For the text-containing cell, return its midpoint in (X, Y) coordinate format. 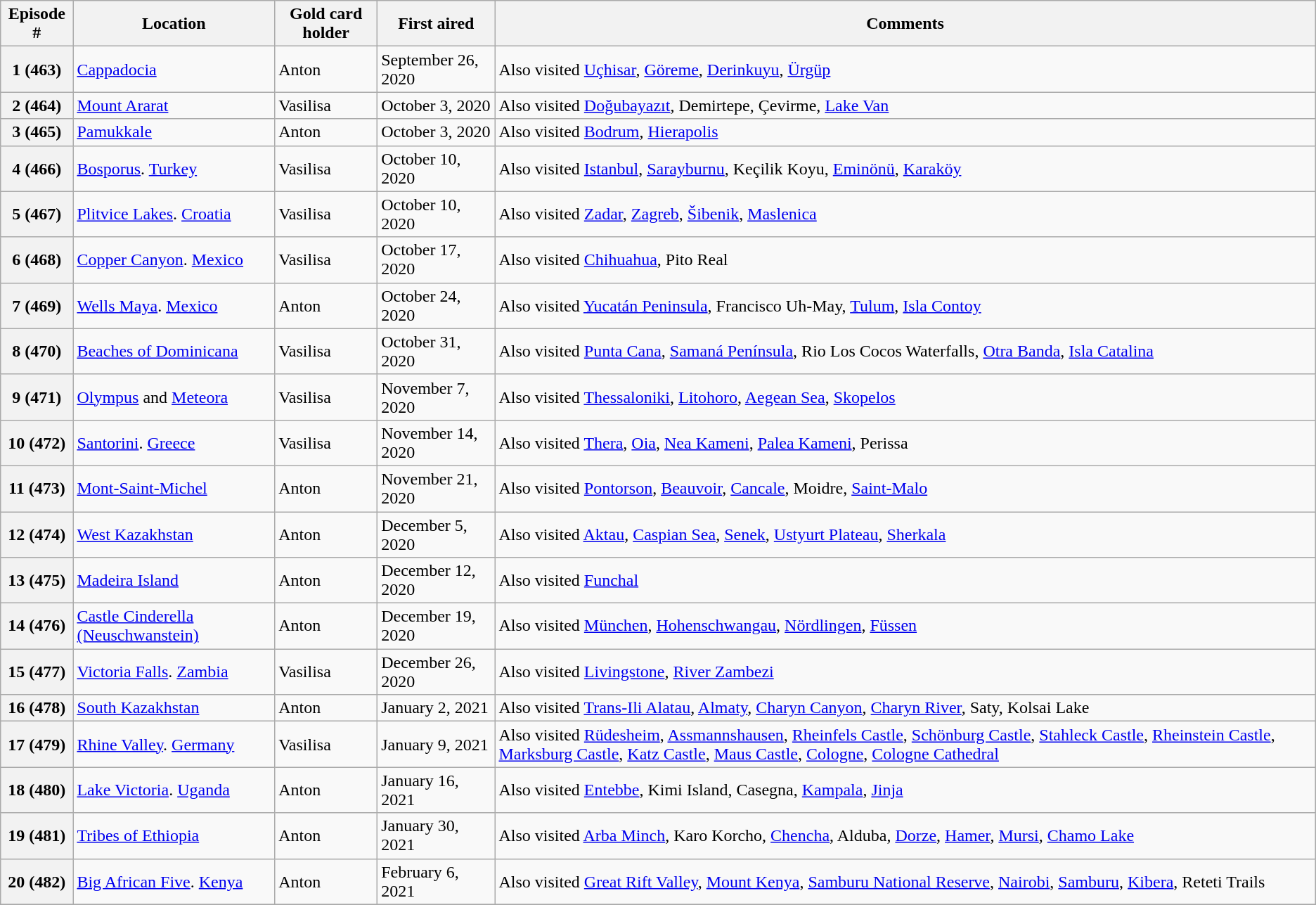
January 9, 2021 (436, 744)
Victoria Falls. Zambia (174, 672)
Also visited Pontorson, Beauvoir, Cancale, Moidre, Saint-Malo (905, 488)
Also visited Doğubayazıt, Demirtepe, Çevirme, Lake Van (905, 105)
3 (465) (37, 132)
19 (481) (37, 835)
Also visited Chihuahua, Pito Real (905, 260)
Also visited Bodrum, Hierapolis (905, 132)
Beaches of Dominicana (174, 352)
Copper Canyon. Mexico (174, 260)
October 24, 2020 (436, 305)
Also visited Istanbul, Sarayburnu, Keçilik Koyu, Eminönü, Karaköy (905, 169)
Also visited Arba Minch, Karo Korcho, Chencha, Alduba, Dorze, Hamer, Mursi, Chamo Lake (905, 835)
Also visited Trans-Ili Alatau, Almaty, Charyn Canyon, Charyn River, Saty, Kolsai Lake (905, 708)
Tribes of Ethiopia (174, 835)
Also visited Livingstone, River Zambezi (905, 672)
11 (473) (37, 488)
8 (470) (37, 352)
February 6, 2021 (436, 882)
Also visited Zadar, Zagreb, Šibenik, Maslenica (905, 214)
Also visited Aktau, Caspian Sea, Senek, Ustyurt Plateau, Sherkala (905, 534)
October 31, 2020 (436, 352)
Also visited Yucatán Peninsula, Francisco Uh-May, Tulum, Isla Contoy (905, 305)
Lake Victoria. Uganda (174, 790)
6 (468) (37, 260)
9 (471) (37, 397)
Madeira Island (174, 581)
September 26, 2020 (436, 69)
November 7, 2020 (436, 397)
December 5, 2020 (436, 534)
12 (474) (37, 534)
Plitvice Lakes. Croatia (174, 214)
17 (479) (37, 744)
Also visited Entebbe, Kimi Island, Casegna, Kampala, Jinja (905, 790)
November 14, 2020 (436, 443)
20 (482) (37, 882)
18 (480) (37, 790)
Comments (905, 24)
West Kazakhstan (174, 534)
Also visited Funchal (905, 581)
Also visited München, Hohenschwangau, Nördlingen, Füssen (905, 626)
16 (478) (37, 708)
Mount Ararat (174, 105)
November 21, 2020 (436, 488)
Also visited Uçhisar, Göreme, Derinkuyu, Ürgüp (905, 69)
15 (477) (37, 672)
December 12, 2020 (436, 581)
Pamukkale (174, 132)
5 (467) (37, 214)
Cappadocia (174, 69)
Bosporus. Turkey (174, 169)
January 16, 2021 (436, 790)
Rhine Valley. Germany (174, 744)
2 (464) (37, 105)
Also visited Punta Cana, Samaná Península, Rio Los Cocos Waterfalls, Otra Banda, Isla Catalina (905, 352)
January 2, 2021 (436, 708)
Mont-Saint-Michel (174, 488)
Big African Five. Kenya (174, 882)
Episode # (37, 24)
Also visited Thessaloniki, Litohoro, Aegean Sea, Skopelos (905, 397)
Also visited Thera, Oia, Nea Kameni, Palea Kameni, Perissa (905, 443)
Castle Cinderella (Neuschwanstein) (174, 626)
South Kazakhstan (174, 708)
January 30, 2021 (436, 835)
4 (466) (37, 169)
7 (469) (37, 305)
Also visited Great Rift Valley, Mount Kenya, Samburu National Reserve, Nairobi, Samburu, Kibera, Reteti Trails (905, 882)
10 (472) (37, 443)
December 19, 2020 (436, 626)
Location (174, 24)
First aired (436, 24)
October 17, 2020 (436, 260)
13 (475) (37, 581)
December 26, 2020 (436, 672)
Olympus and Meteora (174, 397)
Santorini. Greece (174, 443)
14 (476) (37, 626)
Wells Maya. Mexico (174, 305)
1 (463) (37, 69)
Gold card holder (326, 24)
